Return the [X, Y] coordinate for the center point of the cell that contains the specified text.  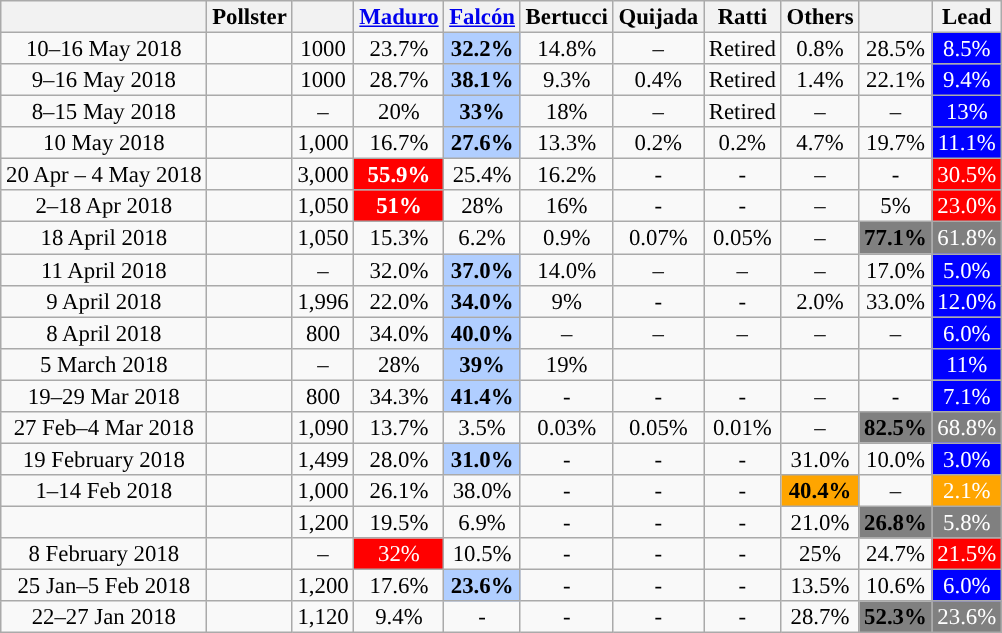
82.5% [896, 428]
32.0% [399, 270]
51% [399, 206]
52.3% [896, 617]
15.3% [399, 238]
14.0% [566, 270]
3,000 [323, 175]
9% [566, 301]
13% [966, 112]
30.5% [966, 175]
13.3% [566, 143]
1.4% [820, 80]
20% [399, 112]
Pollster [250, 17]
40.4% [820, 491]
40.0% [482, 333]
10.5% [482, 554]
19.5% [399, 522]
27 Feb–4 Mar 2018 [104, 428]
22.1% [896, 80]
19–29 Mar 2018 [104, 396]
17.6% [399, 586]
14.8% [566, 49]
38.1% [482, 80]
8 April 2018 [104, 333]
18% [566, 112]
17.0% [896, 270]
27.6% [482, 143]
5 March 2018 [104, 364]
21.0% [820, 522]
68.8% [966, 428]
0.9% [566, 238]
10.0% [896, 459]
23.0% [966, 206]
26.8% [896, 522]
61.8% [966, 238]
33.0% [896, 301]
3.5% [482, 428]
1,120 [323, 617]
9–16 May 2018 [104, 80]
0.4% [658, 80]
0.07% [658, 238]
38.0% [482, 491]
25% [820, 554]
20 Apr – 4 May 2018 [104, 175]
9 April 2018 [104, 301]
32.2% [482, 49]
32% [399, 554]
77.1% [896, 238]
Maduro [399, 17]
2.1% [966, 491]
26.1% [399, 491]
1,090 [323, 428]
3.0% [966, 459]
Ratti [743, 17]
19.7% [896, 143]
22–27 Jan 2018 [104, 617]
Others [820, 17]
39% [482, 364]
55.9% [399, 175]
2–18 Apr 2018 [104, 206]
0.8% [820, 49]
8–15 May 2018 [104, 112]
2.0% [820, 301]
25 Jan–5 Feb 2018 [104, 586]
28.0% [399, 459]
37.0% [482, 270]
16.2% [566, 175]
16.7% [399, 143]
4.7% [820, 143]
6.2% [482, 238]
33% [482, 112]
9.3% [566, 80]
13.7% [399, 428]
5% [896, 206]
5.0% [966, 270]
1,499 [323, 459]
Bertucci [566, 17]
1,996 [323, 301]
11 April 2018 [104, 270]
19% [566, 364]
19 February 2018 [104, 459]
10.6% [896, 586]
8 February 2018 [104, 554]
6.9% [482, 522]
28.5% [896, 49]
24.7% [896, 554]
0.01% [743, 428]
Quijada [658, 17]
11.1% [966, 143]
21.5% [966, 554]
16% [566, 206]
34.3% [399, 396]
13.5% [820, 586]
0.03% [566, 428]
25.4% [482, 175]
7.1% [966, 396]
12.0% [966, 301]
10 May 2018 [104, 143]
Lead [966, 17]
23.7% [399, 49]
22.0% [399, 301]
1–14 Feb 2018 [104, 491]
10–16 May 2018 [104, 49]
18 April 2018 [104, 238]
Falcón [482, 17]
5.8% [966, 522]
8.5% [966, 49]
11% [966, 364]
41.4% [482, 396]
